Find where the given text appears and provide that cell's center as (x, y) coordinate. 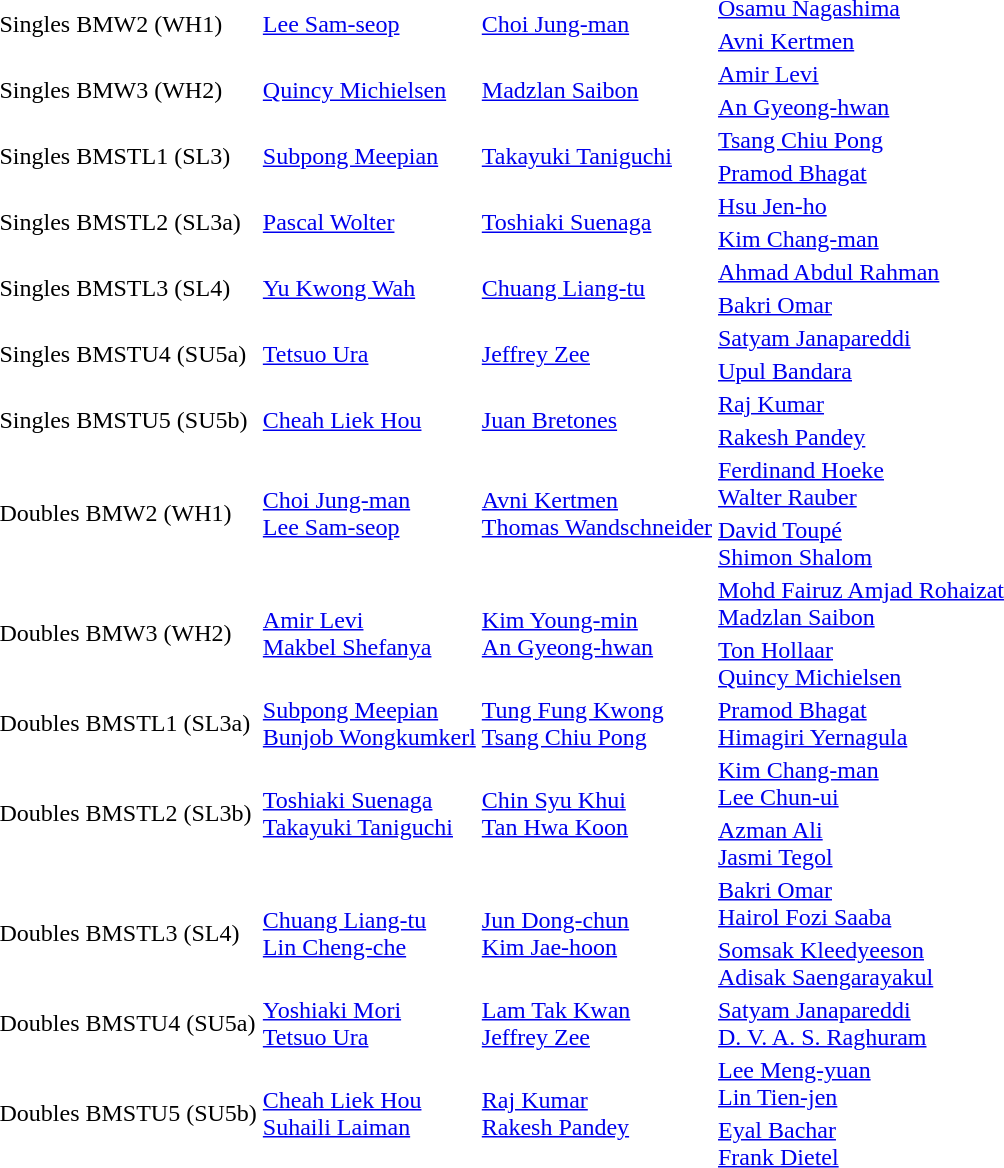
Subpong Meepian (369, 156)
Quincy Michielsen (369, 90)
Avni Kertmen Thomas Wandschneider (596, 514)
Lam Tak Kwan Jeffrey Zee (596, 1024)
Yu Kwong Wah (369, 288)
Choi Jung-man Lee Sam-seop (369, 514)
Amir Levi Makbel Shefanya (369, 634)
Chuang Liang-tu (596, 288)
Madzlan Saibon (596, 90)
Takayuki Taniguchi (596, 156)
Tung Fung Kwong Tsang Chiu Pong (596, 724)
Jeffrey Zee (596, 354)
Chin Syu Khui Tan Hwa Koon (596, 814)
Chuang Liang-tu Lin Cheng-che (369, 934)
Cheah Liek Hou (369, 420)
Toshiaki Suenaga Takayuki Taniguchi (369, 814)
Jun Dong-chun Kim Jae-hoon (596, 934)
Yoshiaki Mori Tetsuo Ura (369, 1024)
Toshiaki Suenaga (596, 222)
Kim Young-min An Gyeong-hwan (596, 634)
Subpong Meepian Bunjob Wongkumkerl (369, 724)
Tetsuo Ura (369, 354)
Pascal Wolter (369, 222)
Juan Bretones (596, 420)
